Extract the (X, Y) coordinate from the center of the cell holding the provided text.  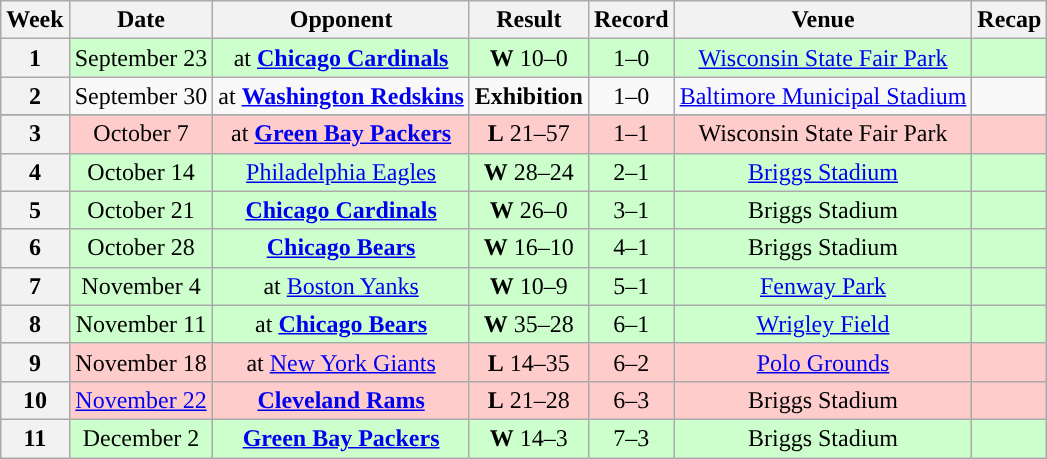
Date (141, 20)
December 2 (141, 438)
Record (631, 20)
October 14 (141, 172)
6–3 (631, 400)
Baltimore Municipal Stadium (823, 96)
Week (35, 20)
L 21–57 (528, 134)
at Boston Yanks (341, 286)
October 7 (141, 134)
1–1 (631, 134)
Fenway Park (823, 286)
9 (35, 362)
September 30 (141, 96)
at New York Giants (341, 362)
1 (35, 58)
Chicago Bears (341, 248)
W 28–24 (528, 172)
11 (35, 438)
Polo Grounds (823, 362)
6–2 (631, 362)
at Chicago Bears (341, 324)
3 (35, 134)
W 16–10 (528, 248)
Philadelphia Eagles (341, 172)
November 4 (141, 286)
Green Bay Packers (341, 438)
November 18 (141, 362)
L 21–28 (528, 400)
7 (35, 286)
W 35–28 (528, 324)
5 (35, 210)
Exhibition (528, 96)
Wrigley Field (823, 324)
W 10–9 (528, 286)
8 (35, 324)
October 28 (141, 248)
2–1 (631, 172)
5–1 (631, 286)
October 21 (141, 210)
6–1 (631, 324)
Recap (1010, 20)
2 (35, 96)
November 22 (141, 400)
4 (35, 172)
3–1 (631, 210)
Opponent (341, 20)
W 10–0 (528, 58)
at Washington Redskins (341, 96)
at Chicago Cardinals (341, 58)
Venue (823, 20)
Chicago Cardinals (341, 210)
10 (35, 400)
September 23 (141, 58)
4–1 (631, 248)
November 11 (141, 324)
at Green Bay Packers (341, 134)
W 26–0 (528, 210)
W 14–3 (528, 438)
6 (35, 248)
7–3 (631, 438)
Cleveland Rams (341, 400)
L 14–35 (528, 362)
Result (528, 20)
